Determine the [x, y] coordinate at the center of the cell enclosing the given text.  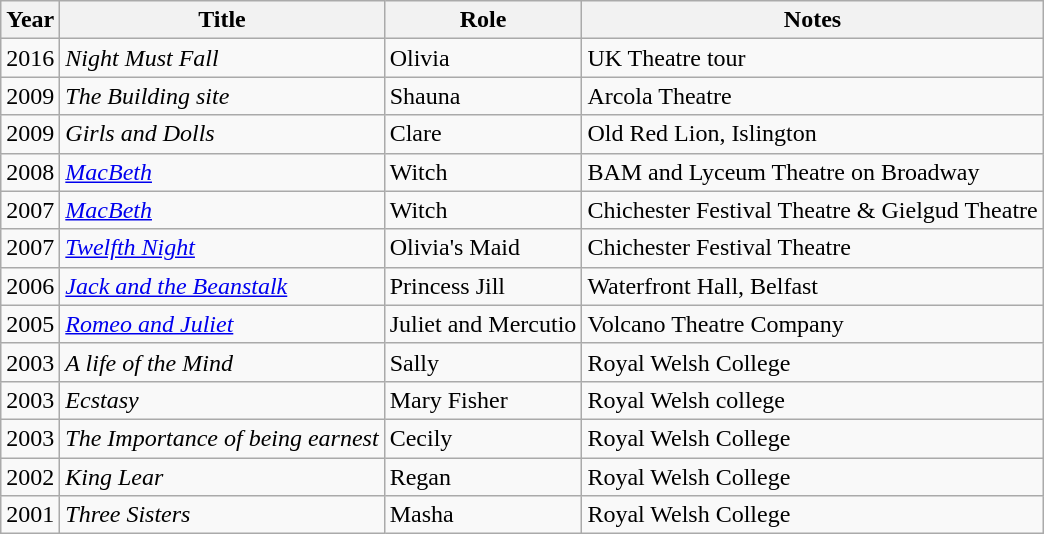
Jack and the Beanstalk [222, 286]
Shauna [483, 96]
Title [222, 20]
2005 [30, 324]
Olivia [483, 58]
Sally [483, 362]
UK Theatre tour [812, 58]
Cecily [483, 438]
2002 [30, 477]
Romeo and Juliet [222, 324]
Clare [483, 134]
Princess Jill [483, 286]
Olivia's Maid [483, 248]
Old Red Lion, Islington [812, 134]
Ecstasy [222, 400]
A life of the Mind [222, 362]
Year [30, 20]
King Lear [222, 477]
Chichester Festival Theatre & Gielgud Theatre [812, 210]
2001 [30, 515]
The Building site [222, 96]
Regan [483, 477]
BAM and Lyceum Theatre on Broadway [812, 172]
Volcano Theatre Company [812, 324]
2016 [30, 58]
Arcola Theatre [812, 96]
Three Sisters [222, 515]
Chichester Festival Theatre [812, 248]
Juliet and Mercutio [483, 324]
2008 [30, 172]
Mary Fisher [483, 400]
The Importance of being earnest [222, 438]
Girls and Dolls [222, 134]
Notes [812, 20]
Masha [483, 515]
Role [483, 20]
Royal Welsh college [812, 400]
Waterfront Hall, Belfast [812, 286]
Twelfth Night [222, 248]
2006 [30, 286]
Night Must Fall [222, 58]
